Extract the [x, y] coordinate from the center of the cell holding the provided text.  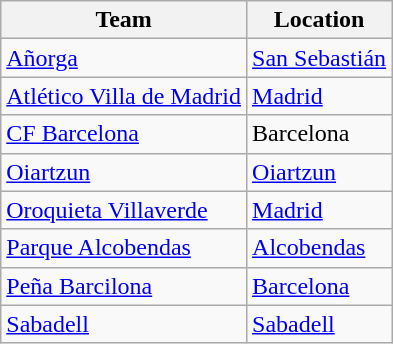
Alcobendas [320, 248]
San Sebastián [320, 58]
Añorga [124, 58]
Parque Alcobendas [124, 248]
Atlético Villa de Madrid [124, 96]
Team [124, 20]
Peña Barcilona [124, 286]
Location [320, 20]
Oroquieta Villaverde [124, 210]
CF Barcelona [124, 134]
